Return the (X, Y) coordinate for the center point of the cell that contains the specified text.  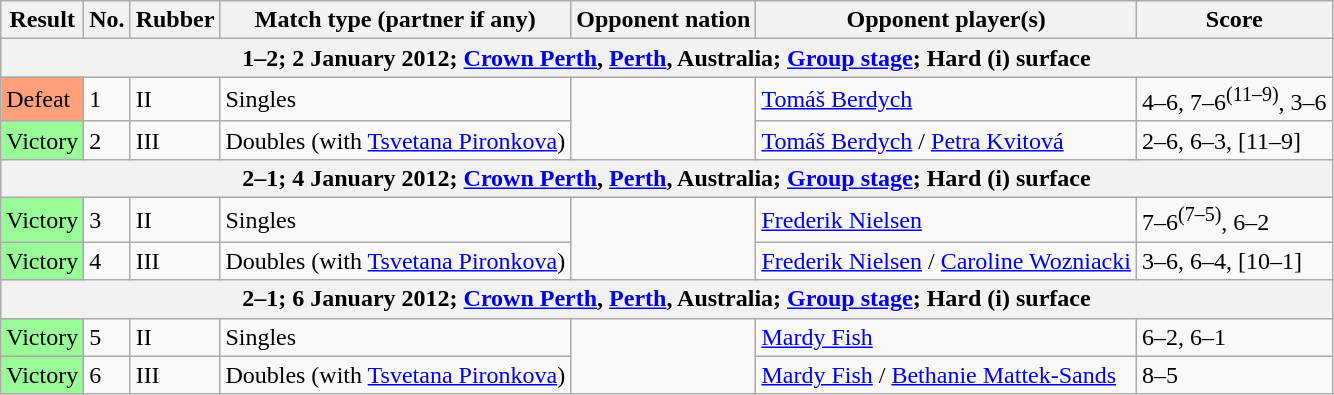
2 (107, 140)
6 (107, 375)
3–6, 6–4, [10–1] (1234, 261)
No. (107, 20)
1 (107, 100)
1–2; 2 January 2012; Crown Perth, Perth, Australia; Group stage; Hard (i) surface (666, 58)
4 (107, 261)
4–6, 7–6(11–9), 3–6 (1234, 100)
Match type (partner if any) (396, 20)
Mardy Fish / Bethanie Mattek-Sands (946, 375)
Opponent player(s) (946, 20)
2–6, 6–3, [11–9] (1234, 140)
Defeat (42, 100)
Opponent nation (664, 20)
Tomáš Berdych (946, 100)
Score (1234, 20)
Frederik Nielsen (946, 220)
3 (107, 220)
Frederik Nielsen / Caroline Wozniacki (946, 261)
Tomáš Berdych / Petra Kvitová (946, 140)
7–6(7–5), 6–2 (1234, 220)
8–5 (1234, 375)
5 (107, 337)
Result (42, 20)
Rubber (175, 20)
2–1; 4 January 2012; Crown Perth, Perth, Australia; Group stage; Hard (i) surface (666, 178)
6–2, 6–1 (1234, 337)
2–1; 6 January 2012; Crown Perth, Perth, Australia; Group stage; Hard (i) surface (666, 299)
Mardy Fish (946, 337)
